Output the (x, y) coordinate of the center of the cell containing the given text.  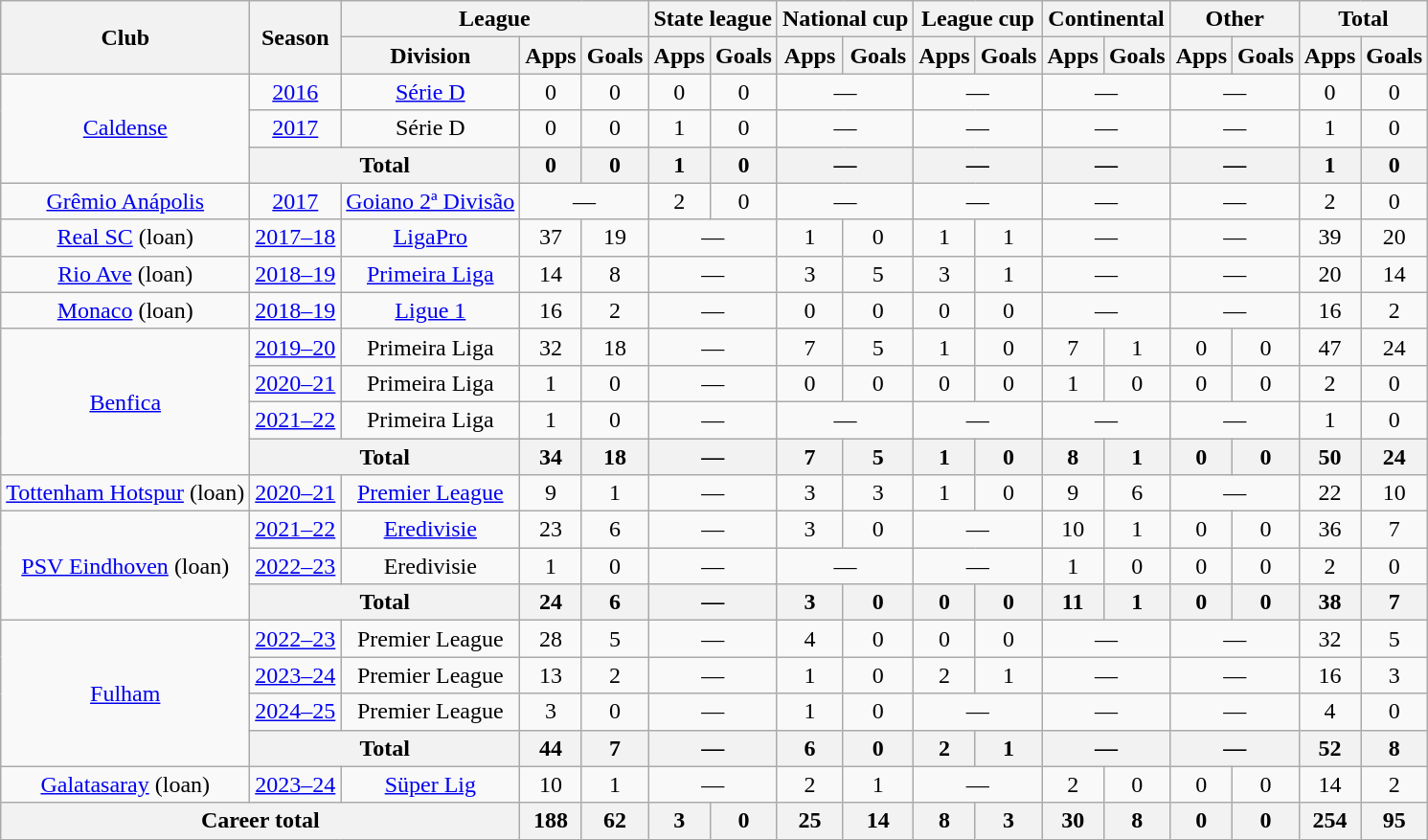
National cup (845, 19)
Fulham (125, 693)
2017–18 (295, 238)
Rio Ave (loan) (125, 274)
Galatasaray (loan) (125, 784)
Grêmio Anápolis (125, 201)
Monaco (loan) (125, 310)
League (494, 19)
PSV Eindhoven (loan) (125, 566)
2016 (295, 92)
2024–25 (295, 712)
37 (551, 238)
44 (551, 748)
Goiano 2ª Divisão (431, 201)
52 (1329, 748)
28 (551, 639)
Caldense (125, 128)
38 (1329, 602)
Tottenham Hotspur (loan) (125, 493)
34 (551, 457)
25 (809, 821)
19 (615, 238)
League cup (978, 19)
50 (1329, 457)
Division (431, 56)
36 (1329, 530)
13 (551, 675)
11 (1073, 602)
Season (295, 37)
Career total (261, 821)
30 (1073, 821)
Continental (1106, 19)
Süper Lig (431, 784)
188 (551, 821)
62 (615, 821)
Club (125, 37)
Real SC (loan) (125, 238)
Benfica (125, 401)
Ligue 1 (431, 310)
State league (713, 19)
254 (1329, 821)
22 (1329, 493)
23 (551, 530)
95 (1394, 821)
2019–20 (295, 347)
39 (1329, 238)
LigaPro (431, 238)
Other (1235, 19)
47 (1329, 347)
